Scan for the cell matching the given text and deliver its [X, Y] coordinate at center. 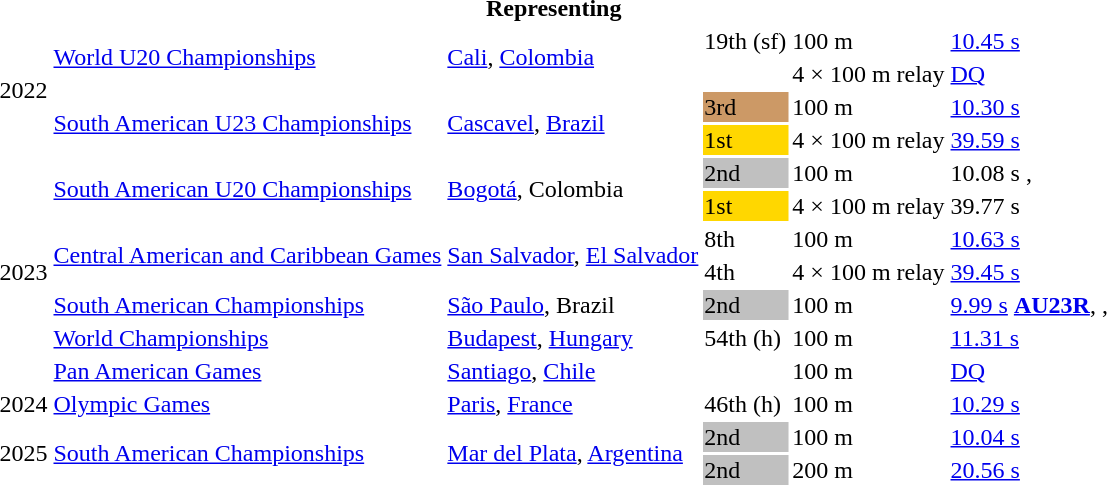
Olympic Games [248, 404]
19th (sf) [746, 41]
46th (h) [746, 404]
South American U20 Championships [248, 190]
South American U23 Championships [248, 124]
Central American and Caribbean Games [248, 256]
Budapest, Hungary [573, 338]
Pan American Games [248, 371]
World U20 Championships [248, 58]
3rd [746, 107]
Santiago, Chile [573, 371]
São Paulo, Brazil [573, 305]
Bogotá, Colombia [573, 190]
Mar del Plata, Argentina [573, 454]
World Championships [248, 338]
8th [746, 239]
Cascavel, Brazil [573, 124]
4th [746, 272]
Paris, France [573, 404]
Cali, Colombia [573, 58]
200 m [868, 470]
54th (h) [746, 338]
San Salvador, El Salvador [573, 256]
